Extract the [x, y] coordinate from the center of the cell holding the provided text.  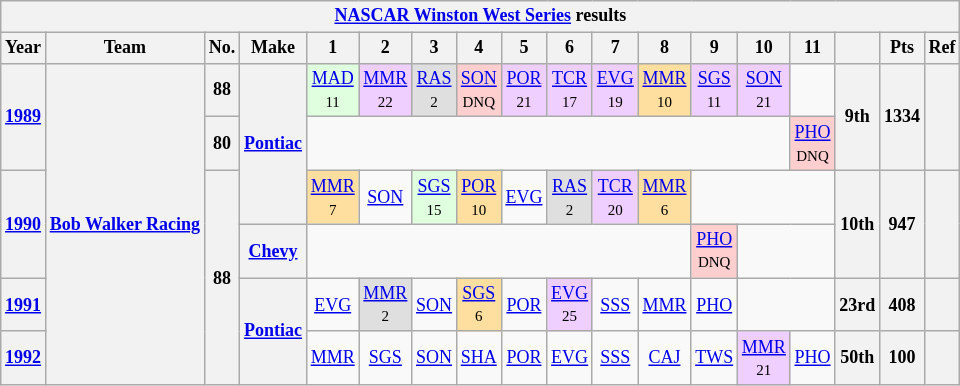
100 [902, 358]
Chevy [274, 251]
MMR6 [664, 197]
10th [858, 224]
MMR10 [664, 90]
80 [222, 144]
1 [332, 48]
Team [124, 48]
3 [434, 48]
1991 [24, 305]
SGS11 [714, 90]
TCR20 [615, 197]
4 [478, 48]
Pts [902, 48]
9 [714, 48]
SGS6 [478, 305]
9th [858, 116]
8 [664, 48]
MMR22 [386, 90]
1992 [24, 358]
10 [764, 48]
1990 [24, 224]
23rd [858, 305]
TCR17 [570, 90]
POR10 [478, 197]
No. [222, 48]
1334 [902, 116]
Make [274, 48]
1989 [24, 116]
2 [386, 48]
EVG25 [570, 305]
SHA [478, 358]
MMR7 [332, 197]
CAJ [664, 358]
Year [24, 48]
SGS15 [434, 197]
MAD11 [332, 90]
SONDNQ [478, 90]
6 [570, 48]
MMR2 [386, 305]
Ref [942, 48]
SGS [386, 358]
MMR21 [764, 358]
408 [902, 305]
Bob Walker Racing [124, 224]
5 [524, 48]
EVG19 [615, 90]
SON21 [764, 90]
7 [615, 48]
947 [902, 224]
NASCAR Winston West Series results [480, 16]
POR21 [524, 90]
50th [858, 358]
TWS [714, 358]
11 [812, 48]
